Return the [x, y] coordinate for the center point of the cell that contains the specified text.  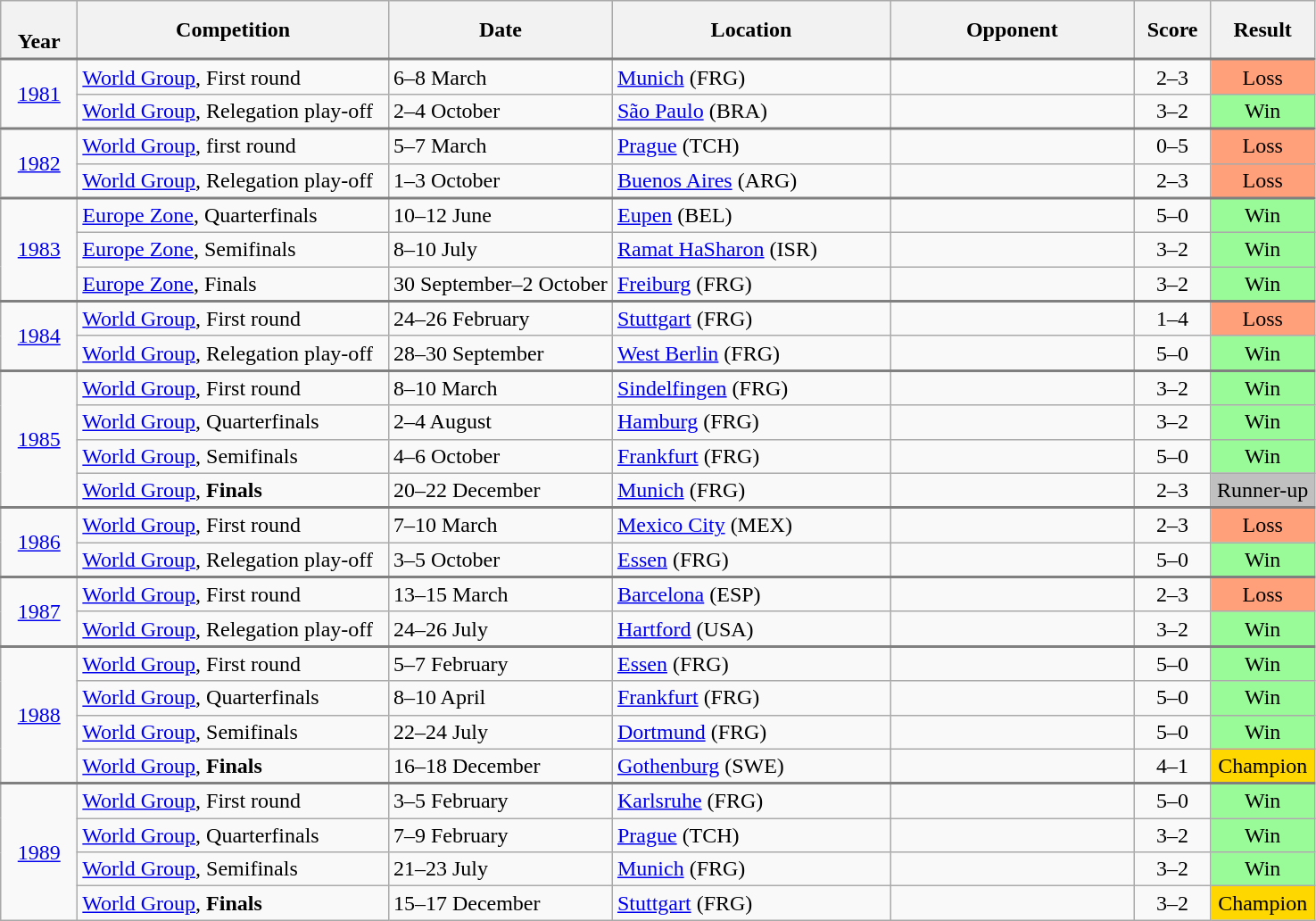
20–22 December [500, 491]
1–3 October [500, 180]
Runner-up [1262, 491]
8–10 March [500, 387]
24–26 February [500, 319]
1982 [39, 163]
1981 [39, 95]
Date [500, 30]
22–24 July [500, 732]
Dortmund (FRG) [751, 732]
Buenos Aires (ARG) [751, 180]
28–30 September [500, 353]
Karlsruhe (FRG) [751, 801]
8–10 July [500, 250]
5–7 March [500, 146]
16–18 December [500, 766]
Hartford (USA) [751, 628]
World Group, first round [234, 146]
24–26 July [500, 628]
4–6 October [500, 456]
Year [39, 30]
1988 [39, 715]
4–1 [1172, 766]
Barcelona (ESP) [751, 594]
1984 [39, 336]
São Paulo (BRA) [751, 111]
Europe Zone, Semifinals [234, 250]
Ramat HaSharon (ISR) [751, 250]
West Berlin (FRG) [751, 353]
Hamburg (FRG) [751, 422]
1985 [39, 439]
15–17 December [500, 903]
10–12 June [500, 216]
Opponent [1013, 30]
1987 [39, 611]
1983 [39, 250]
5–7 February [500, 664]
Sindelfingen (FRG) [751, 387]
13–15 March [500, 594]
Result [1262, 30]
Freiburg (FRG) [751, 284]
Location [751, 30]
Competition [234, 30]
3–5 October [500, 560]
2–4 August [500, 422]
Gothenburg (SWE) [751, 766]
2–4 October [500, 111]
8–10 April [500, 698]
0–5 [1172, 146]
1986 [39, 543]
30 September–2 October [500, 284]
7–10 March [500, 525]
1989 [39, 851]
Score [1172, 30]
Eupen (BEL) [751, 216]
Europe Zone, Finals [234, 284]
1–4 [1172, 319]
3–5 February [500, 801]
Mexico City (MEX) [751, 525]
6–8 March [500, 77]
21–23 July [500, 869]
7–9 February [500, 835]
Europe Zone, Quarterfinals [234, 216]
